Output the [x, y] coordinate of the center of the cell containing the given text.  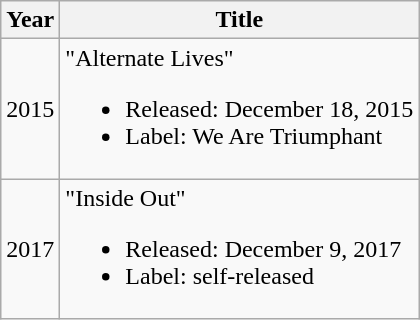
2015 [30, 109]
Year [30, 20]
2017 [30, 249]
"Inside Out"Released: December 9, 2017Label: self-released [240, 249]
Title [240, 20]
"Alternate Lives"Released: December 18, 2015Label: We Are Triumphant [240, 109]
